Return the [X, Y] coordinate for the center point of the cell that contains the specified text.  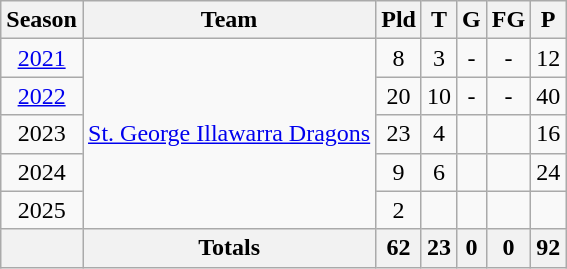
2023 [42, 134]
24 [548, 172]
G [472, 20]
40 [548, 96]
2024 [42, 172]
62 [399, 248]
FG [508, 20]
2022 [42, 96]
Season [42, 20]
6 [438, 172]
3 [438, 58]
Pld [399, 20]
P [548, 20]
St. George Illawarra Dragons [228, 134]
Team [228, 20]
20 [399, 96]
92 [548, 248]
9 [399, 172]
2025 [42, 210]
10 [438, 96]
T [438, 20]
12 [548, 58]
Totals [228, 248]
4 [438, 134]
8 [399, 58]
2 [399, 210]
16 [548, 134]
2021 [42, 58]
